For the text-containing cell, return its midpoint in [X, Y] coordinate format. 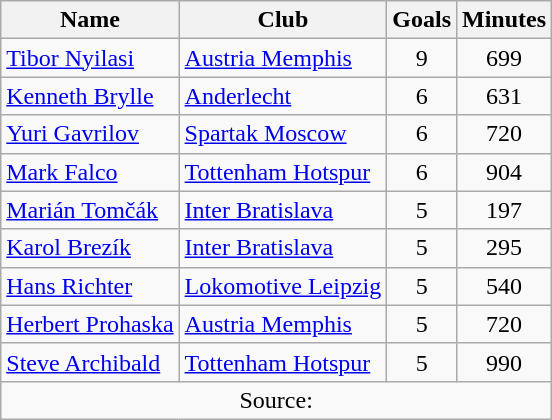
Steve Archibald [90, 362]
Goals [422, 20]
Hans Richter [90, 286]
Kenneth Brylle [90, 96]
Minutes [504, 20]
Anderlecht [283, 96]
Yuri Gavrilov [90, 134]
197 [504, 210]
Lokomotive Leipzig [283, 286]
Source: [276, 400]
9 [422, 58]
295 [504, 248]
699 [504, 58]
Herbert Prohaska [90, 324]
Club [283, 20]
Karol Brezík [90, 248]
Name [90, 20]
Mark Falco [90, 172]
Tibor Nyilasi [90, 58]
Marián Tomčák [90, 210]
904 [504, 172]
990 [504, 362]
Spartak Moscow [283, 134]
540 [504, 286]
631 [504, 96]
